Output the [x, y] coordinate of the center of the cell containing the given text.  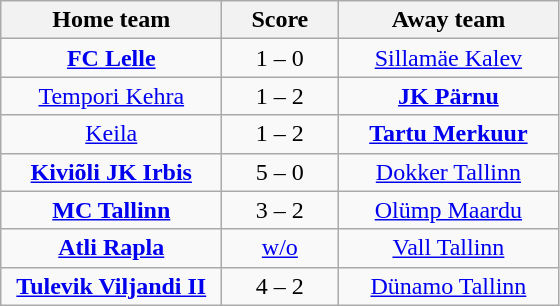
Home team [112, 20]
MC Tallinn [112, 210]
4 – 2 [280, 286]
Away team [448, 20]
Dokker Tallinn [448, 172]
JK Pärnu [448, 96]
Sillamäe Kalev [448, 58]
Tartu Merkuur [448, 134]
1 – 0 [280, 58]
FC Lelle [112, 58]
Olümp Maardu [448, 210]
w/o [280, 248]
Vall Tallinn [448, 248]
Atli Rapla [112, 248]
Keila [112, 134]
Score [280, 20]
Dünamo Tallinn [448, 286]
Kiviõli JK Irbis [112, 172]
5 – 0 [280, 172]
3 – 2 [280, 210]
Tempori Kehra [112, 96]
Tulevik Viljandi II [112, 286]
